Identify which cell holds the provided text, then report its (x, y) central coordinate. 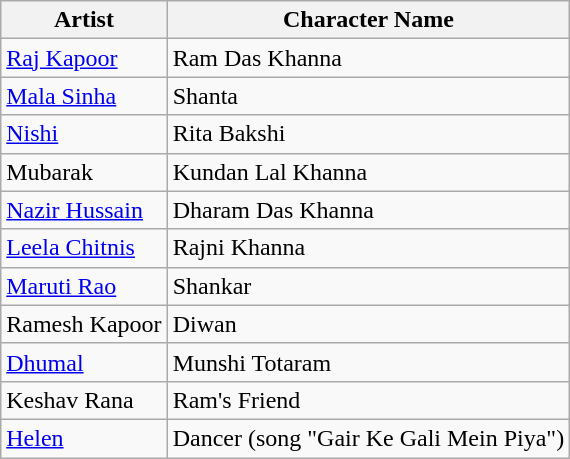
Character Name (368, 20)
Raj Kapoor (84, 58)
Diwan (368, 324)
Maruti Rao (84, 286)
Helen (84, 438)
Ramesh Kapoor (84, 324)
Leela Chitnis (84, 248)
Rita Bakshi (368, 134)
Rajni Khanna (368, 248)
Shanta (368, 96)
Kundan Lal Khanna (368, 172)
Dancer (song "Gair Ke Gali Mein Piya") (368, 438)
Artist (84, 20)
Ram Das Khanna (368, 58)
Dharam Das Khanna (368, 210)
Dhumal (84, 362)
Keshav Rana (84, 400)
Munshi Totaram (368, 362)
Nishi (84, 134)
Mala Sinha (84, 96)
Shankar (368, 286)
Nazir Hussain (84, 210)
Ram's Friend (368, 400)
Mubarak (84, 172)
